Pinpoint the cell where the given text exists, returning its (X, Y) midpoint coordinate. 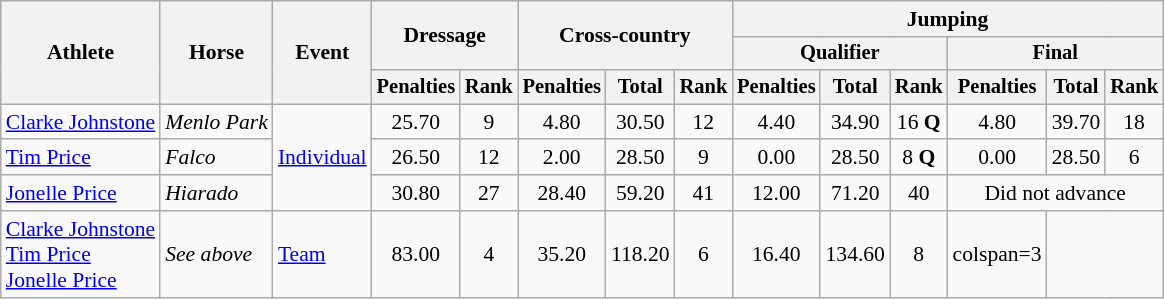
16 Q (919, 122)
35.20 (562, 254)
Final (1056, 54)
2.00 (562, 158)
Falco (216, 158)
colspan=3 (998, 254)
Horse (216, 52)
25.70 (416, 122)
Athlete (80, 52)
Dressage (445, 36)
4.40 (776, 122)
Event (322, 52)
41 (704, 193)
Clarke JohnstoneTim PriceJonelle Price (80, 254)
28.40 (562, 193)
118.20 (640, 254)
34.90 (854, 122)
83.00 (416, 254)
30.80 (416, 193)
30.50 (640, 122)
Team (322, 254)
Menlo Park (216, 122)
8 (919, 254)
Tim Price (80, 158)
18 (1134, 122)
Jonelle Price (80, 193)
See above (216, 254)
Did not advance (1056, 193)
71.20 (854, 193)
Hiarado (216, 193)
26.50 (416, 158)
16.40 (776, 254)
4 (489, 254)
40 (919, 193)
8 Q (919, 158)
12.00 (776, 193)
134.60 (854, 254)
Qualifier (840, 54)
Clarke Johnstone (80, 122)
27 (489, 193)
Individual (322, 158)
59.20 (640, 193)
Jumping (948, 19)
Cross-country (626, 36)
39.70 (1076, 122)
